Return the (x, y) coordinate for the center point of the cell that contains the specified text.  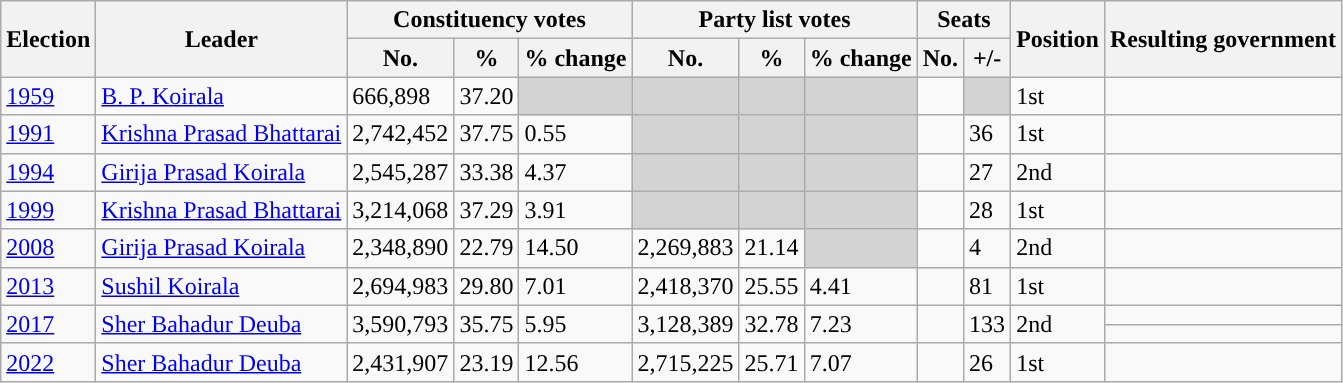
666,898 (400, 96)
26 (988, 362)
25.71 (772, 362)
37.20 (486, 96)
2,545,287 (400, 172)
32.78 (772, 324)
2017 (48, 324)
2008 (48, 248)
4.41 (860, 286)
2,694,983 (400, 286)
22.79 (486, 248)
Seats (964, 20)
35.75 (486, 324)
27 (988, 172)
37.75 (486, 134)
29.80 (486, 286)
B. P. Koirala (222, 96)
3,128,389 (686, 324)
Party list votes (774, 20)
2,431,907 (400, 362)
81 (988, 286)
7.07 (860, 362)
2013 (48, 286)
36 (988, 134)
25.55 (772, 286)
5.95 (576, 324)
2,269,883 (686, 248)
2,742,452 (400, 134)
14.50 (576, 248)
+/- (988, 58)
4.37 (576, 172)
Election (48, 39)
1994 (48, 172)
7.23 (860, 324)
21.14 (772, 248)
37.29 (486, 210)
Leader (222, 39)
7.01 (576, 286)
Sushil Koirala (222, 286)
133 (988, 324)
3,214,068 (400, 210)
3,590,793 (400, 324)
2,418,370 (686, 286)
23.19 (486, 362)
Resulting government (1222, 39)
12.56 (576, 362)
2,348,890 (400, 248)
1959 (48, 96)
Constituency votes (490, 20)
33.38 (486, 172)
1999 (48, 210)
4 (988, 248)
2,715,225 (686, 362)
0.55 (576, 134)
28 (988, 210)
3.91 (576, 210)
Position (1058, 39)
1991 (48, 134)
2022 (48, 362)
